Scan for the cell matching the given text and deliver its [x, y] coordinate at center. 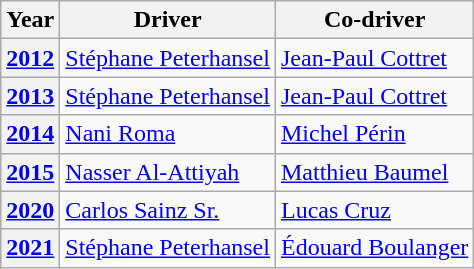
Nasser Al-Attiyah [168, 172]
2013 [30, 96]
Michel Périn [374, 134]
Nani Roma [168, 134]
2015 [30, 172]
Year [30, 20]
2012 [30, 58]
2020 [30, 210]
Lucas Cruz [374, 210]
Matthieu Baumel [374, 172]
2021 [30, 248]
Driver [168, 20]
Carlos Sainz Sr. [168, 210]
Co-driver [374, 20]
2014 [30, 134]
Édouard Boulanger [374, 248]
